Search for the cell housing the specified text and yield its [X, Y] center coordinate. 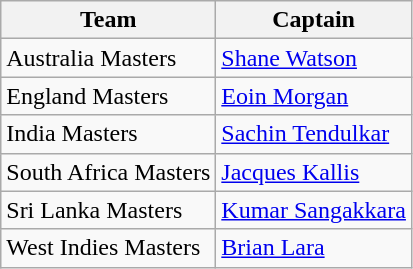
Jacques Kallis [314, 172]
Brian Lara [314, 248]
Australia Masters [108, 58]
Captain [314, 20]
Sri Lanka Masters [108, 210]
Eoin Morgan [314, 96]
Shane Watson [314, 58]
Kumar Sangakkara [314, 210]
Team [108, 20]
West Indies Masters [108, 248]
Sachin Tendulkar [314, 134]
South Africa Masters [108, 172]
England Masters [108, 96]
India Masters [108, 134]
